Return (X, Y) of the center of cell containing provided text 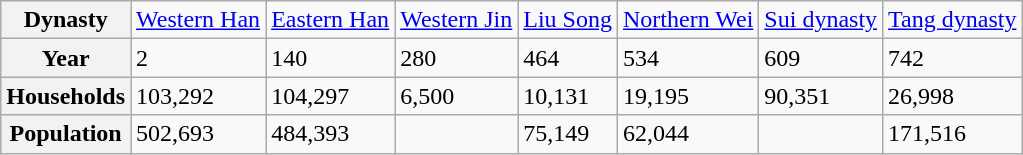
140 (330, 58)
280 (456, 58)
Liu Song (568, 20)
Population (66, 134)
Dynasty (66, 20)
Households (66, 96)
Northern Wei (688, 20)
171,516 (952, 134)
26,998 (952, 96)
103,292 (198, 96)
19,195 (688, 96)
90,351 (821, 96)
464 (568, 58)
104,297 (330, 96)
Western Jin (456, 20)
502,693 (198, 134)
2 (198, 58)
742 (952, 58)
609 (821, 58)
484,393 (330, 134)
6,500 (456, 96)
75,149 (568, 134)
Eastern Han (330, 20)
Sui dynasty (821, 20)
10,131 (568, 96)
Year (66, 58)
62,044 (688, 134)
Tang dynasty (952, 20)
Western Han (198, 20)
534 (688, 58)
